Search for the cell housing the specified text and yield its [x, y] center coordinate. 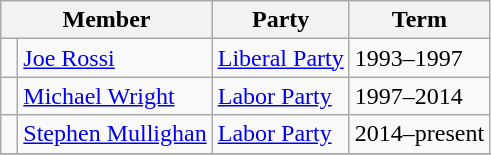
Member [106, 20]
Michael Wright [115, 96]
Stephen Mullighan [115, 134]
Party [280, 20]
Joe Rossi [115, 58]
1997–2014 [419, 96]
2014–present [419, 134]
Liberal Party [280, 58]
1993–1997 [419, 58]
Term [419, 20]
